Locate the cell with the specified text and output its (x, y) center coordinate. 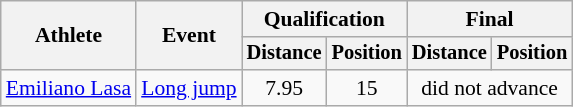
Final (490, 19)
Athlete (68, 36)
did not advance (490, 88)
Emiliano Lasa (68, 88)
Event (188, 36)
Long jump (188, 88)
15 (367, 88)
7.95 (284, 88)
Qualification (324, 19)
